From the cell containing the given text, extract its center point as [X, Y] coordinate. 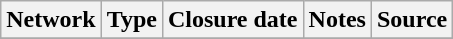
Closure date [232, 20]
Network [51, 20]
Notes [337, 20]
Source [412, 20]
Type [132, 20]
